Provide the [x, y] coordinate of the cell's center where the given text is located.  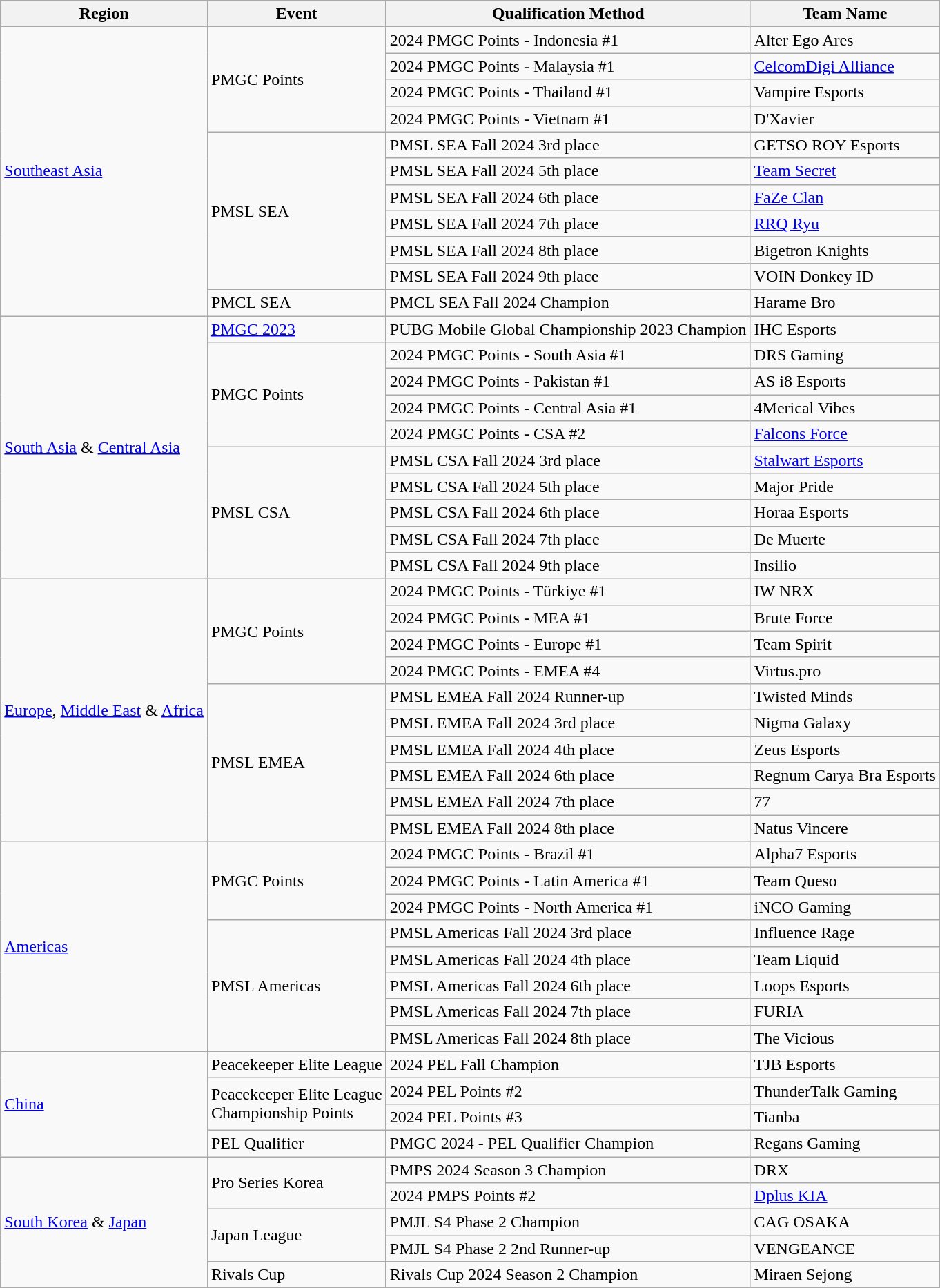
Miraen Sejong [845, 1275]
PMSL Americas Fall 2024 8th place [568, 1038]
PMSL EMEA Fall 2024 6th place [568, 776]
Region [104, 14]
PMSL SEA Fall 2024 5th place [568, 171]
ThunderTalk Gaming [845, 1091]
2024 PMGC Points - CSA #2 [568, 434]
PMSL SEA Fall 2024 6th place [568, 197]
The Vicious [845, 1038]
PMSL CSA [297, 513]
PMSL EMEA Fall 2024 Runner-up [568, 696]
PMSL Americas [297, 986]
PMPS 2024 Season 3 Champion [568, 1170]
2024 PMGC Points - Pakistan #1 [568, 382]
DRX [845, 1170]
2024 PMGC Points - Central Asia #1 [568, 408]
TJB Esports [845, 1064]
Team Liquid [845, 959]
Twisted Minds [845, 696]
PMSL EMEA Fall 2024 4th place [568, 749]
2024 PMGC Points - Europe #1 [568, 644]
Stalwart Esports [845, 460]
2024 PMGC Points - South Asia #1 [568, 355]
Rivals Cup 2024 Season 2 Champion [568, 1275]
4Merical Vibes [845, 408]
Qualification Method [568, 14]
Loops Esports [845, 986]
Regans Gaming [845, 1143]
PMSL Americas Fall 2024 7th place [568, 1012]
Pro Series Korea [297, 1183]
De Muerte [845, 539]
Japan League [297, 1236]
PMSL Americas Fall 2024 4th place [568, 959]
South Asia & Central Asia [104, 447]
PMSL SEA Fall 2024 3rd place [568, 145]
2024 PMGC Points - Indonesia #1 [568, 40]
PMSL EMEA Fall 2024 3rd place [568, 723]
AS i8 Esports [845, 382]
Tianba [845, 1117]
GETSO ROY Esports [845, 145]
Bigetron Knights [845, 250]
PMSL CSA Fall 2024 6th place [568, 513]
2024 PMGC Points - Malaysia #1 [568, 66]
Americas [104, 946]
Alpha7 Esports [845, 855]
South Korea & Japan [104, 1222]
Europe, Middle East & Africa [104, 710]
Horaa Esports [845, 513]
2024 PMGC Points - Latin America #1 [568, 881]
2024 PEL Points #2 [568, 1091]
Regnum Carya Bra Esports [845, 776]
PMSL CSA Fall 2024 7th place [568, 539]
PMSL SEA [297, 211]
Dplus KIA [845, 1196]
D'Xavier [845, 119]
Team Queso [845, 881]
PUBG Mobile Global Championship 2023 Champion [568, 329]
PMSL CSA Fall 2024 3rd place [568, 460]
77 [845, 802]
PMSL CSA Fall 2024 5th place [568, 487]
PEL Qualifier [297, 1143]
CAG OSAKA [845, 1222]
Rivals Cup [297, 1275]
PMSL EMEA Fall 2024 7th place [568, 802]
Nigma Galaxy [845, 723]
PMCL SEA Fall 2024 Champion [568, 302]
2024 PMGC Points - Thailand #1 [568, 92]
PMJL S4 Phase 2 Champion [568, 1222]
Peacekeeper Elite League [297, 1064]
VENGEANCE [845, 1249]
FaZe Clan [845, 197]
PMGC 2024 - PEL Qualifier Champion [568, 1143]
PMSL SEA Fall 2024 9th place [568, 276]
PMGC 2023 [297, 329]
Major Pride [845, 487]
2024 PMGC Points - Vietnam #1 [568, 119]
Team Secret [845, 171]
PMSL SEA Fall 2024 7th place [568, 224]
2024 PMGC Points - MEA #1 [568, 618]
Harame Bro [845, 302]
Virtus.pro [845, 670]
Team Spirit [845, 644]
2024 PMGC Points - EMEA #4 [568, 670]
IW NRX [845, 592]
Vampire Esports [845, 92]
2024 PMPS Points #2 [568, 1196]
Natus Vincere [845, 828]
2024 PMGC Points - Brazil #1 [568, 855]
PMSL EMEA [297, 762]
RRQ Ryu [845, 224]
PMSL CSA Fall 2024 9th place [568, 565]
2024 PMGC Points - North America #1 [568, 907]
Insilio [845, 565]
FURIA [845, 1012]
Brute Force [845, 618]
Falcons Force [845, 434]
Peacekeeper Elite LeagueChampionship Points [297, 1104]
Zeus Esports [845, 749]
iNCO Gaming [845, 907]
IHC Esports [845, 329]
Team Name [845, 14]
PMSL EMEA Fall 2024 8th place [568, 828]
PMSL SEA Fall 2024 8th place [568, 250]
PMSL Americas Fall 2024 6th place [568, 986]
PMSL Americas Fall 2024 3rd place [568, 933]
Southeast Asia [104, 171]
PMJL S4 Phase 2 2nd Runner-up [568, 1249]
Event [297, 14]
DRS Gaming [845, 355]
VOIN Donkey ID [845, 276]
China [104, 1104]
2024 PEL Points #3 [568, 1117]
Influence Rage [845, 933]
Alter Ego Ares [845, 40]
2024 PEL Fall Champion [568, 1064]
PMCL SEA [297, 302]
2024 PMGC Points - Türkiye #1 [568, 592]
CelcomDigi Alliance [845, 66]
